Search for the cell housing the specified text and yield its [X, Y] center coordinate. 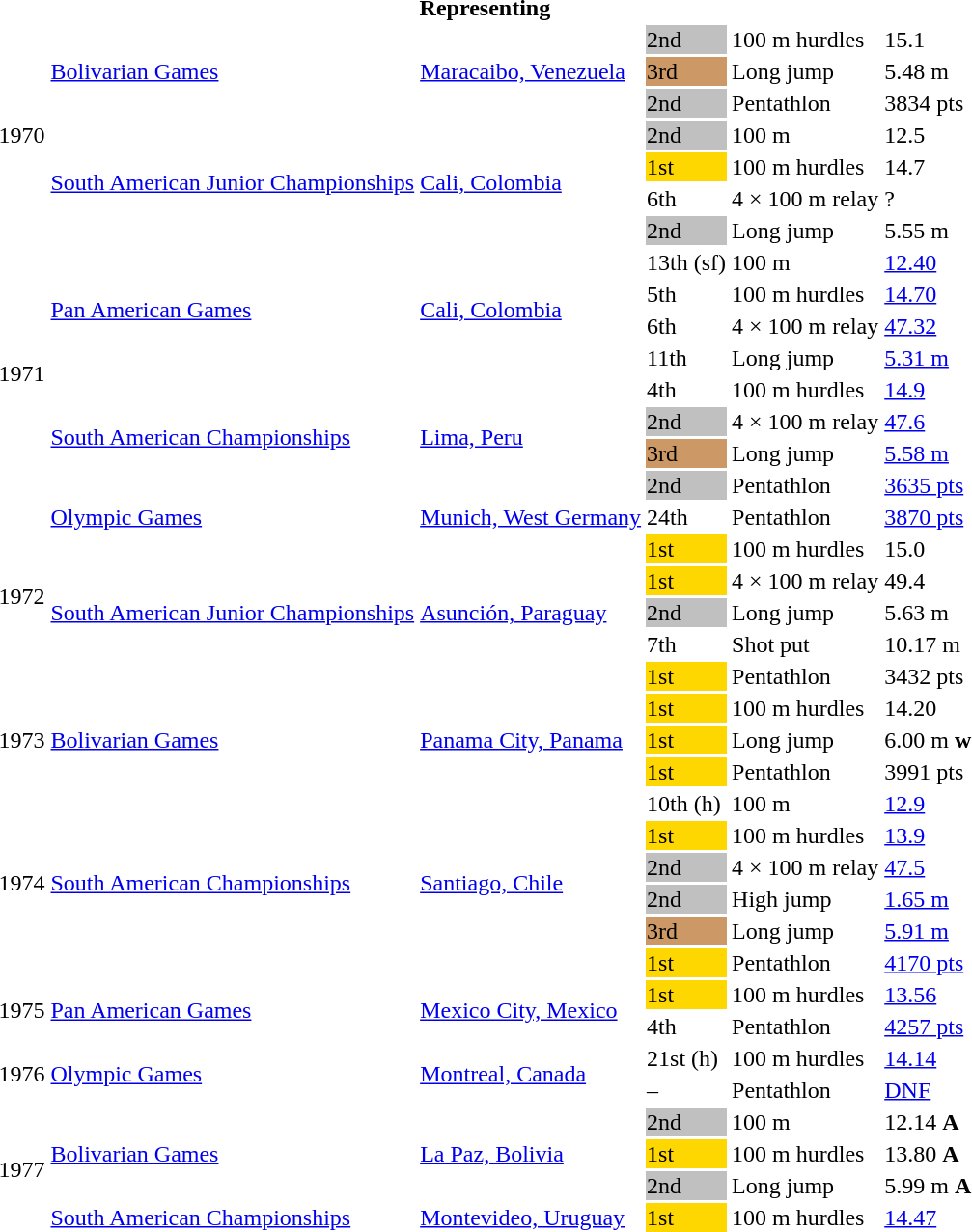
5th [687, 294]
11th [687, 358]
Panama City, Panama [531, 740]
13th (sf) [687, 262]
Montreal, Canada [531, 1075]
Asunción, Paraguay [531, 613]
7th [687, 644]
Lima, Peru [531, 438]
24th [687, 517]
Mexico City, Mexico [531, 1011]
10th (h) [687, 804]
Munich, West Germany [531, 517]
– [687, 1090]
Montevideo, Uruguay [531, 1218]
Shot put [805, 644]
21st (h) [687, 1058]
High jump [805, 899]
Santiago, Chile [531, 884]
Maracaibo, Venezuela [531, 71]
La Paz, Bolivia [531, 1154]
